Extract the [X, Y] coordinate from the center of the cell holding the provided text.  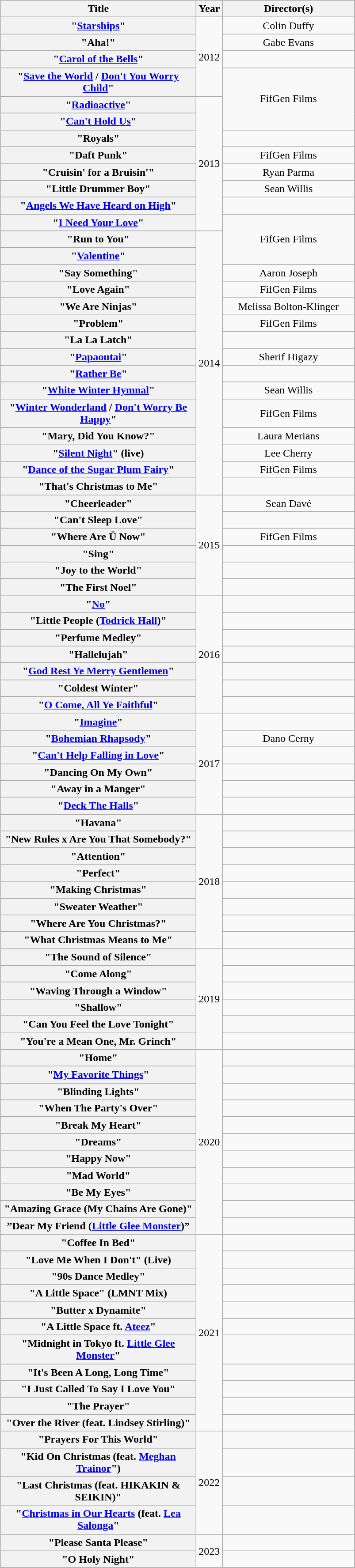
"Love Me When I Don't" (Live) [98, 1259]
2022 [210, 1483]
"Valentine" [98, 256]
"Coffee In Bed" [98, 1243]
2020 [210, 1142]
"Please Santa Please" [98, 1542]
”Dear My Friend (Little Glee Monster)” [98, 1226]
"Hallelujah" [98, 654]
"Mary, Did You Know?" [98, 436]
"90s Dance Medley" [98, 1276]
"Blinding Lights" [98, 1092]
"Can't Help Falling in Love" [98, 755]
"It's Been A Long, Long Time" [98, 1372]
Aaron Joseph [288, 273]
"Dreams" [98, 1142]
"Dancing On My Own" [98, 772]
Melissa Bolton-Klinger [288, 306]
"Angels We Have Heard on High" [98, 205]
"A Little Space" (LMNT Mix) [98, 1293]
"Starships" [98, 26]
Gabe Evans [288, 42]
Lee Cherry [288, 453]
"When The Party's Over" [98, 1108]
"That's Christmas to Me" [98, 486]
"The First Noel" [98, 587]
"Come Along" [98, 974]
2013 [210, 163]
Sean Davé [288, 503]
Year [210, 9]
"You're a Mean One, Mr. Grinch" [98, 1041]
"Cheerleader" [98, 503]
"Amazing Grace (My Chains Are Gone)" [98, 1209]
"Where Are You Christmas?" [98, 923]
2019 [210, 999]
2023 [210, 1551]
"Christmas in Our Hearts (feat. Lea Salonga" [98, 1520]
Dano Cerny [288, 738]
"Joy to the World" [98, 571]
"Midnight in Tokyo ft. Little Glee Monster" [98, 1349]
"Say Something" [98, 273]
"What Christmas Means to Me" [98, 940]
"God Rest Ye Merry Gentlemen" [98, 671]
"Little People (Todrick Hall)" [98, 621]
"O Holy Night" [98, 1559]
2018 [210, 881]
"Prayers For This World" [98, 1440]
"I Need Your Love" [98, 222]
"Attention" [98, 856]
"Perfume Medley" [98, 638]
"We Are Ninjas" [98, 306]
"Winter Wonderland / Don't Worry Be Happy" [98, 413]
"Royals" [98, 138]
"White Winter Hymnal" [98, 390]
"My Favorite Things" [98, 1075]
"Last Christmas (feat. HIKAKIN & SEIKIN)" [98, 1491]
"Deck The Halls" [98, 806]
"Be My Eyes" [98, 1192]
"Cruisin' for a Bruisin'" [98, 172]
"Aha!" [98, 42]
Laura Merians [288, 436]
"Rather Be" [98, 374]
"I Just Called To Say I Love You" [98, 1389]
"Carol of the Bells" [98, 59]
"Little Drummer Boy" [98, 189]
"Bohemian Rhapsody" [98, 738]
"O Come, All Ye Faithful" [98, 705]
"Dance of the Sugar Plum Fairy" [98, 469]
"Butter x Dynamite" [98, 1310]
"Run to You" [98, 239]
2015 [210, 545]
"Can't Sleep Love" [98, 520]
Ryan Parma [288, 172]
"Over the River (feat. Lindsey Stirling)" [98, 1423]
"Making Christmas" [98, 890]
"Papaoutai" [98, 357]
"New Rules x Are You That Somebody?" [98, 839]
"The Sound of Silence" [98, 957]
"Away in a Manger" [98, 789]
Sherif Higazy [288, 357]
Colin Duffy [288, 26]
2012 [210, 57]
"A Little Space ft. Ateez" [98, 1327]
"Where Are Ü Now" [98, 537]
"Break My Heart" [98, 1125]
"Havana" [98, 823]
"Sing" [98, 554]
"Home" [98, 1058]
Title [98, 9]
"The Prayer" [98, 1406]
"Waving Through a Window" [98, 990]
2014 [210, 363]
"Problem" [98, 323]
"Imagine" [98, 722]
"Save the World / Don't You Worry Child" [98, 82]
"Sweater Weather" [98, 907]
2017 [210, 763]
"Can't Hold Us" [98, 121]
"Mad World" [98, 1175]
"Daft Punk" [98, 155]
"Shallow" [98, 1007]
"Love Again" [98, 290]
"Silent Night" (live) [98, 453]
Director(s) [288, 9]
"No" [98, 604]
"Can You Feel the Love Tonight" [98, 1024]
"Radioactive" [98, 105]
"Happy Now" [98, 1159]
2021 [210, 1333]
"Perfect" [98, 873]
2016 [210, 654]
"La La Latch" [98, 340]
"Coldest Winter" [98, 688]
"Kid On Christmas (feat. Meghan Trainor") [98, 1462]
